For the text-containing cell, return its midpoint in (x, y) coordinate format. 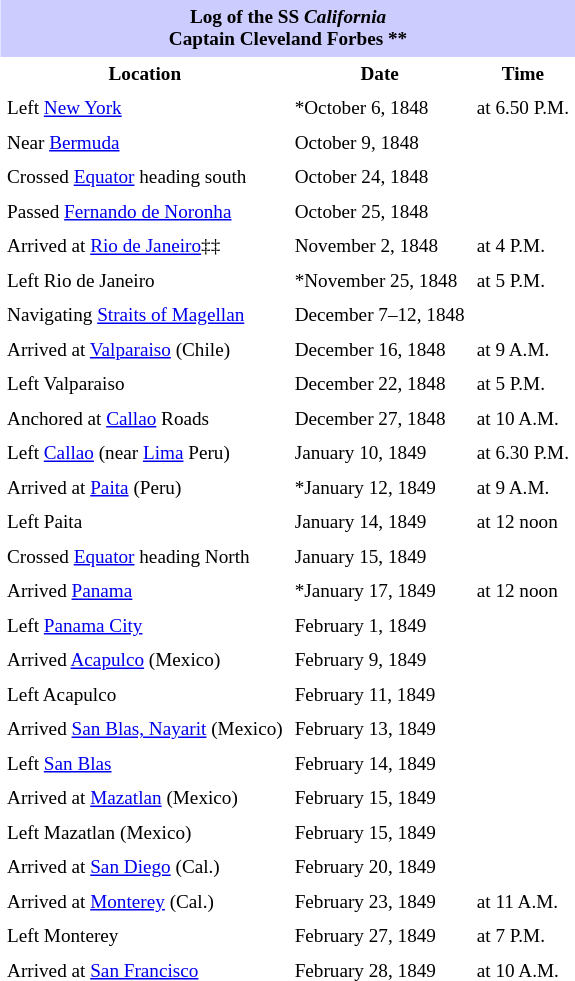
*November 25, 1848 (380, 281)
December 27, 1848 (380, 419)
Passed Fernando de Noronha (145, 212)
Time (523, 74)
Near Bermuda (145, 143)
February 1, 1849 (380, 626)
Arrived at San Diego (Cal.) (145, 867)
Left Acapulco (145, 695)
February 14, 1849 (380, 764)
at 6.30 P.M. (523, 453)
Arrived at Rio de Janeiro‡‡ (145, 247)
Left Paita (145, 523)
February 11, 1849 (380, 695)
at 6.50 P.M. (523, 109)
January 14, 1849 (380, 523)
at 11 A.M. (523, 902)
Navigating Straits of Magellan (145, 315)
Left Valparaiso (145, 385)
Left Callao (near Lima Peru) (145, 453)
January 15, 1849 (380, 557)
Crossed Equator heading south (145, 177)
February 13, 1849 (380, 729)
Arrived Acapulco (Mexico) (145, 661)
Log of the SS CaliforniaCaptain Cleveland Forbes ** (288, 28)
November 2, 1848 (380, 247)
*October 6, 1848 (380, 109)
Arrived at Paita (Peru) (145, 488)
February 23, 1849 (380, 902)
October 24, 1848 (380, 177)
Left Panama City (145, 626)
February 27, 1849 (380, 937)
Left Monterey (145, 937)
Arrived Panama (145, 591)
Arrived at Mazatlan (Mexico) (145, 799)
Left New York (145, 109)
February 9, 1849 (380, 661)
at 4 P.M. (523, 247)
Arrived San Blas, Nayarit (Mexico) (145, 729)
Anchored at Callao Roads (145, 419)
Left San Blas (145, 764)
February 20, 1849 (380, 867)
at 10 A.M. (523, 419)
*January 12, 1849 (380, 488)
Left Mazatlan (Mexico) (145, 833)
October 9, 1848 (380, 143)
at 7 P.M. (523, 937)
*January 17, 1849 (380, 591)
Left Rio de Janeiro (145, 281)
Date (380, 74)
Arrived at Monterey (Cal.) (145, 902)
Arrived at Valparaiso (Chile) (145, 350)
Crossed Equator heading North (145, 557)
October 25, 1848 (380, 212)
December 22, 1848 (380, 385)
December 7–12, 1848 (380, 315)
Location (145, 74)
December 16, 1848 (380, 350)
January 10, 1849 (380, 453)
